Capture the cell that displays the provided text and extract its (X, Y) central coordinate. 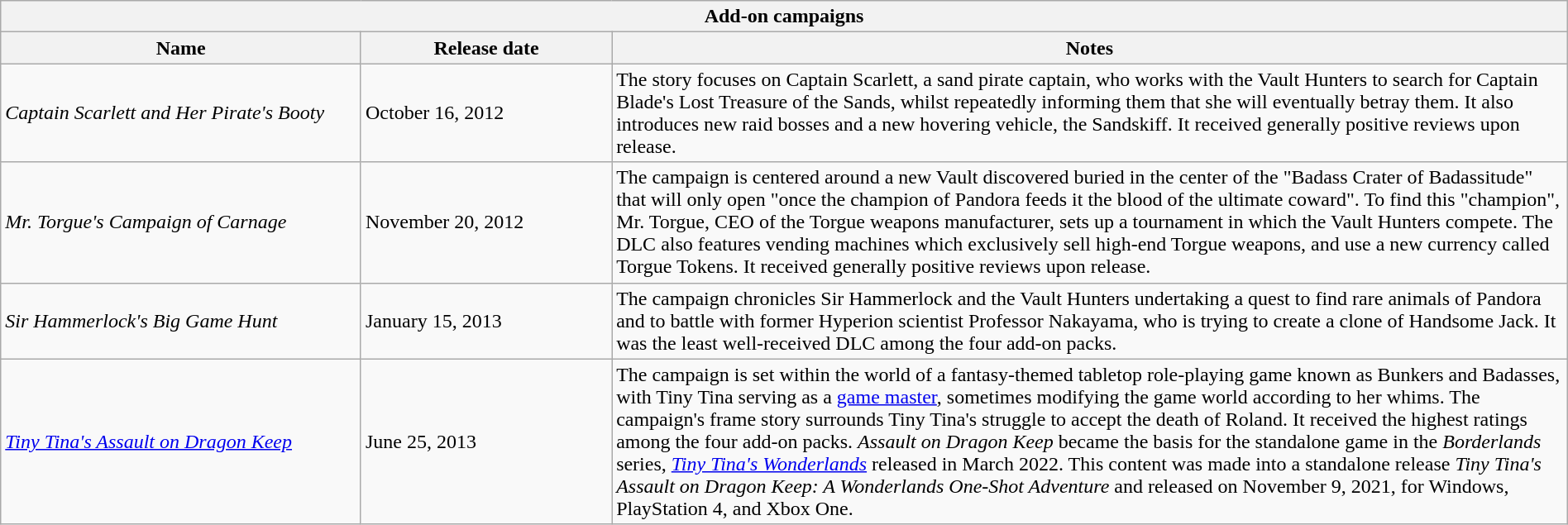
Add-on campaigns (784, 17)
Captain Scarlett and Her Pirate's Booty (181, 112)
June 25, 2013 (486, 441)
October 16, 2012 (486, 112)
November 20, 2012 (486, 222)
Sir Hammerlock's Big Game Hunt (181, 321)
Notes (1090, 48)
January 15, 2013 (486, 321)
Tiny Tina's Assault on Dragon Keep (181, 441)
Mr. Torgue's Campaign of Carnage (181, 222)
Name (181, 48)
Release date (486, 48)
